Capture the cell that displays the provided text and extract its [X, Y] central coordinate. 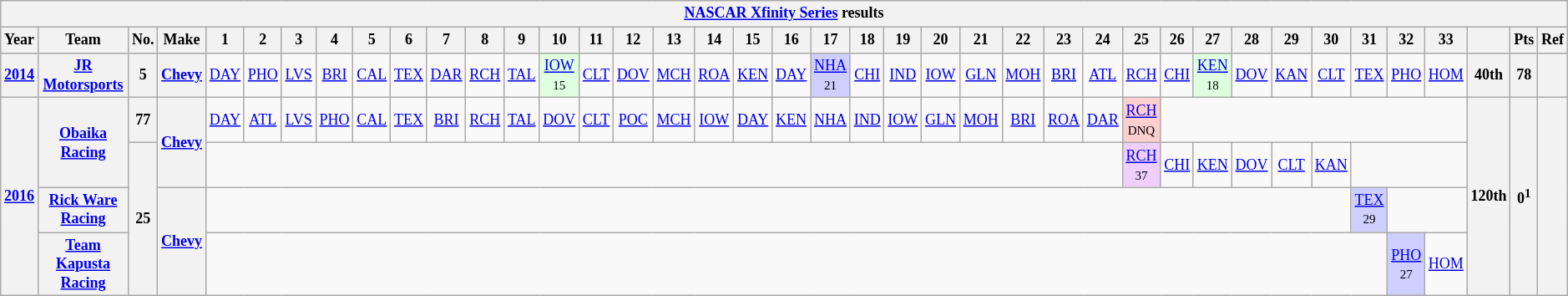
Ref [1553, 40]
9 [522, 40]
RCH37 [1141, 165]
22 [1024, 40]
15 [753, 40]
2016 [20, 197]
RCHDNQ [1141, 120]
11 [596, 40]
Rick Ware Racing [83, 210]
TEX29 [1369, 210]
3 [299, 40]
10 [559, 40]
NASCAR Xfinity Series results [784, 13]
PHO27 [1406, 264]
NHA [831, 120]
8 [485, 40]
19 [903, 40]
27 [1212, 40]
78 [1525, 75]
Year [20, 40]
Pts [1525, 40]
KEN18 [1212, 75]
NHA21 [831, 75]
23 [1064, 40]
01 [1525, 197]
16 [792, 40]
77 [144, 120]
17 [831, 40]
30 [1331, 40]
7 [446, 40]
21 [980, 40]
24 [1102, 40]
120th [1489, 197]
Team Kapusta Racing [83, 264]
12 [634, 40]
18 [867, 40]
Team [83, 40]
POC [634, 120]
33 [1446, 40]
29 [1292, 40]
26 [1177, 40]
40th [1489, 75]
IOW15 [559, 75]
4 [334, 40]
20 [941, 40]
13 [674, 40]
31 [1369, 40]
2014 [20, 75]
JR Motorsports [83, 75]
28 [1252, 40]
14 [715, 40]
No. [144, 40]
2 [262, 40]
Make [182, 40]
Obaika Racing [83, 142]
1 [225, 40]
6 [409, 40]
32 [1406, 40]
